From the cell containing the given text, extract its center point as (x, y) coordinate. 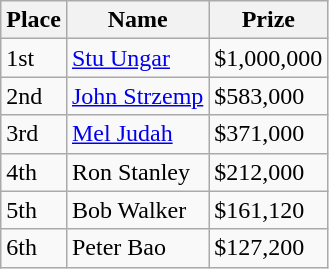
3rd (34, 134)
1st (34, 58)
Stu Ungar (137, 58)
5th (34, 210)
Bob Walker (137, 210)
$212,000 (268, 172)
Mel Judah (137, 134)
John Strzemp (137, 96)
$127,200 (268, 248)
Peter Bao (137, 248)
Prize (268, 20)
Place (34, 20)
Name (137, 20)
6th (34, 248)
$1,000,000 (268, 58)
$371,000 (268, 134)
Ron Stanley (137, 172)
$161,120 (268, 210)
2nd (34, 96)
$583,000 (268, 96)
4th (34, 172)
